Find where the given text appears and provide that cell's center as (x, y) coordinate. 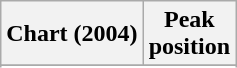
Peakposition (189, 34)
Chart (2004) (72, 34)
